Identify which cell holds the provided text, then report its (x, y) central coordinate. 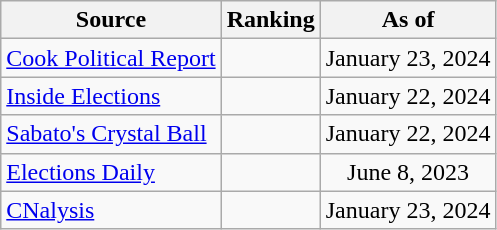
Elections Daily (111, 172)
CNalysis (111, 210)
June 8, 2023 (408, 172)
Cook Political Report (111, 58)
Sabato's Crystal Ball (111, 134)
As of (408, 20)
Source (111, 20)
Inside Elections (111, 96)
Ranking (270, 20)
